Return the (X, Y) coordinate for the center point of the cell that contains the specified text.  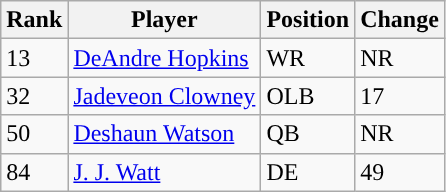
Deshaun Watson (164, 134)
84 (34, 172)
OLB (308, 96)
Jadeveon Clowney (164, 96)
Player (164, 20)
49 (400, 172)
Position (308, 20)
QB (308, 134)
DeAndre Hopkins (164, 58)
DE (308, 172)
Change (400, 20)
Rank (34, 20)
50 (34, 134)
17 (400, 96)
WR (308, 58)
J. J. Watt (164, 172)
13 (34, 58)
32 (34, 96)
